Provide the [X, Y] coordinate of the cell's center where the given text is located.  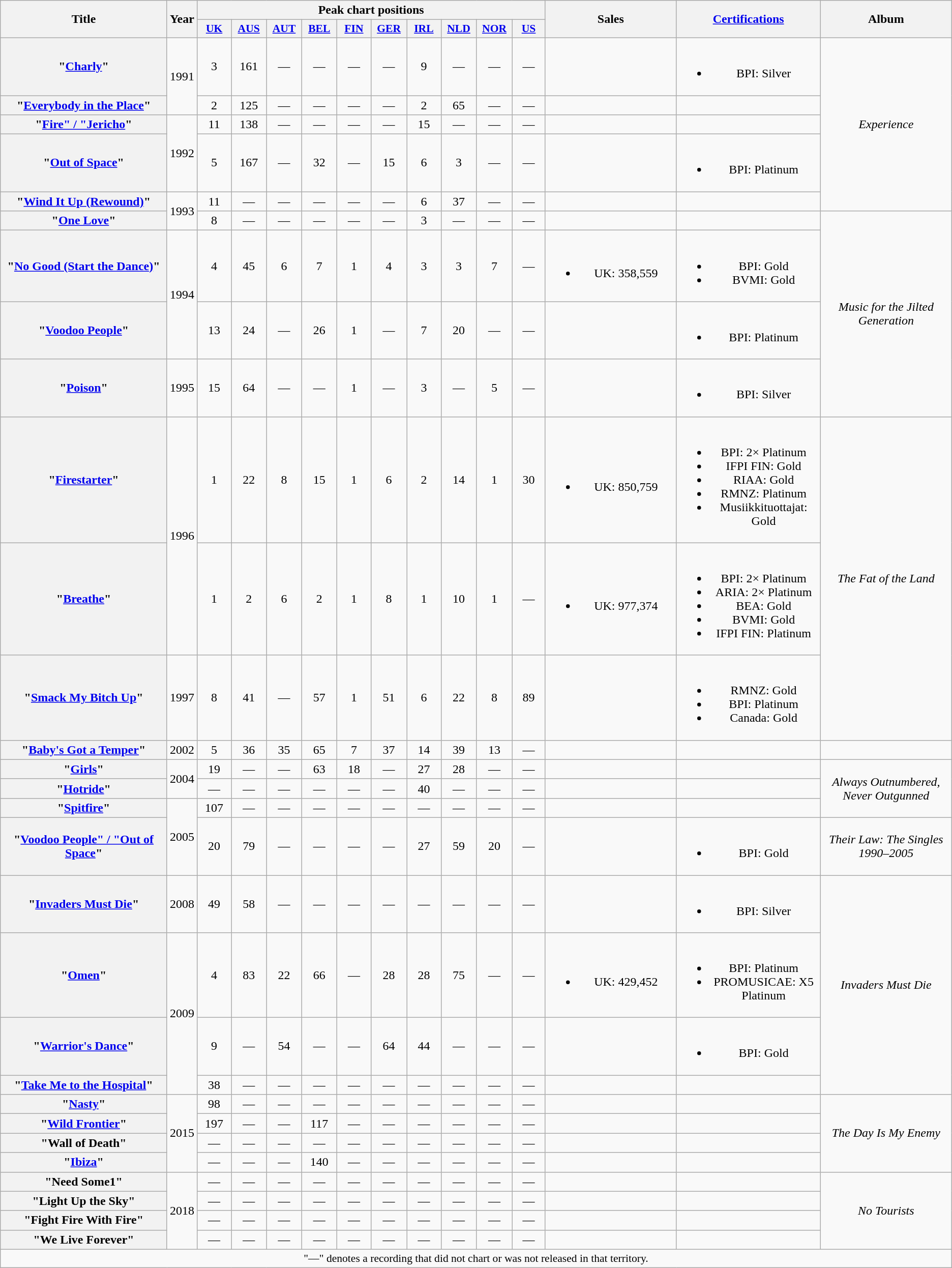
BEL [319, 29]
18 [354, 769]
19 [214, 769]
Sales [611, 19]
"Fight Fire With Fire" [84, 1220]
Invaders Must Die [886, 985]
RMNZ: GoldBPI: PlatinumCanada: Gold [749, 698]
1995 [182, 388]
"Voodoo People" / "Out of Space" [84, 846]
UK: 358,559 [611, 266]
1996 [182, 536]
117 [319, 1124]
Their Law: The Singles 1990–2005 [886, 846]
1991 [182, 76]
2004 [182, 779]
75 [459, 976]
32 [319, 163]
The Day Is My Enemy [886, 1133]
"Charly" [84, 66]
35 [284, 750]
"Light Up the Sky" [84, 1201]
"Out of Space" [84, 163]
167 [249, 163]
41 [249, 698]
63 [319, 769]
58 [249, 903]
"Omen" [84, 976]
US [529, 29]
161 [249, 66]
UK: 850,759 [611, 480]
"Girls" [84, 769]
"Invaders Must Die" [84, 903]
36 [249, 750]
"We Live Forever" [84, 1240]
"Spitfire" [84, 808]
BPI: PlatinumPROMUSICAE: X5 Platinum [749, 976]
30 [529, 480]
"Wind It Up (Rewound)" [84, 201]
Year [182, 19]
Peak chart positions [371, 10]
98 [214, 1104]
89 [529, 698]
"Everybody in the Place" [84, 105]
BPI: 2× PlatinumARIA: 2× PlatinumBEA: GoldBVMI: GoldIFPI FIN: Platinum [749, 599]
2008 [182, 903]
AUT [284, 29]
IRL [424, 29]
"Nasty" [84, 1104]
1994 [182, 295]
"Warrior's Dance" [84, 1047]
"Hotride" [84, 788]
Certifications [749, 19]
"Poison" [84, 388]
140 [319, 1162]
The Fat of the Land [886, 578]
FIN [354, 29]
Experience [886, 124]
"Fire" / "Jericho" [84, 125]
"Ibiza" [84, 1162]
1997 [182, 698]
49 [214, 903]
2018 [182, 1211]
2002 [182, 750]
"No Good (Start the Dance)" [84, 266]
59 [459, 846]
"Take Me to the Hospital" [84, 1085]
BPI: GoldBVMI: Gold [749, 266]
1993 [182, 211]
NOR [494, 29]
40 [424, 788]
Title [84, 19]
GER [389, 29]
AUS [249, 29]
"Breathe" [84, 599]
"Firestarter" [84, 480]
UK: 429,452 [611, 976]
No Tourists [886, 1211]
83 [249, 976]
66 [319, 976]
"Baby's Got a Temper" [84, 750]
54 [284, 1047]
10 [459, 599]
107 [214, 808]
138 [249, 125]
"Smack My Bitch Up" [84, 698]
Album [886, 19]
UK: 977,374 [611, 599]
Music for the Jilted Generation [886, 314]
2015 [182, 1133]
Always Outnumbered, Never Outgunned [886, 788]
"Wall of Death" [84, 1143]
24 [249, 331]
39 [459, 750]
79 [249, 846]
"—" denotes a recording that did not chart or was not released in that territory. [476, 1258]
2009 [182, 1014]
125 [249, 105]
57 [319, 698]
"Voodoo People" [84, 331]
26 [319, 331]
44 [424, 1047]
UK [214, 29]
NLD [459, 29]
"Wild Frontier" [84, 1124]
1992 [182, 154]
2005 [182, 836]
BPI: 2× PlatinumIFPI FIN: GoldRIAA: GoldRMNZ: PlatinumMusiikkituottajat: Gold [749, 480]
51 [389, 698]
38 [214, 1085]
197 [214, 1124]
"One Love" [84, 221]
"Need Some1" [84, 1182]
45 [249, 266]
